Extract the (x, y) coordinate from the center of the cell holding the provided text.  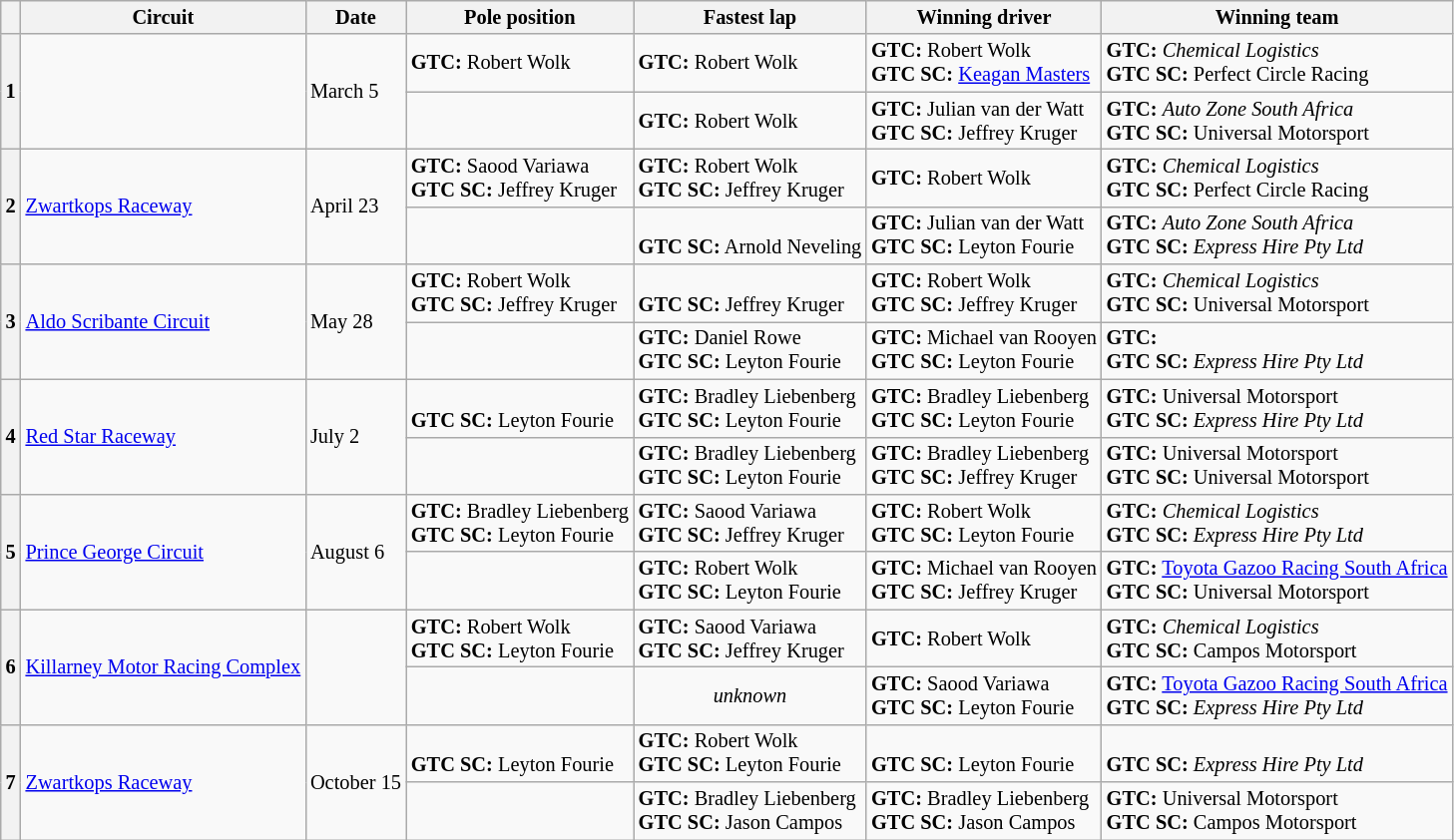
April 23 (355, 206)
May 28 (355, 321)
1 (11, 92)
GTC: Auto Zone South AfricaGTC SC: Universal Motorsport (1277, 121)
March 5 (355, 92)
GTC: GTC SC: Express Hire Pty Ltd (1277, 350)
GTC: Chemical LogisticsGTC SC: Universal Motorsport (1277, 293)
Winning driver (984, 17)
unknown (750, 695)
Aldo Scribante Circuit (164, 321)
6 (11, 666)
GTC: Universal MotorsportGTC SC: Campos Motorsport (1277, 811)
GTC SC: Express Hire Pty Ltd (1277, 753)
GTC: Universal MotorsportGTC SC: Express Hire Pty Ltd (1277, 408)
5 (11, 551)
GTC: Daniel RoweGTC SC: Leyton Fourie (750, 350)
Winning team (1277, 17)
GTC: Universal MotorsportGTC SC: Universal Motorsport (1277, 466)
Fastest lap (750, 17)
2 (11, 206)
GTC SC: Jeffrey Kruger (750, 293)
GTC SC: Arnold Neveling (750, 235)
GTC: Toyota Gazoo Racing South AfricaGTC SC: Express Hire Pty Ltd (1277, 695)
GTC: Bradley LiebenbergGTC SC: Jeffrey Kruger (984, 466)
August 6 (355, 551)
GTC: Michael van RooyenGTC SC: Leyton Fourie (984, 350)
GTC: Michael van RooyenGTC SC: Jeffrey Kruger (984, 581)
Pole position (520, 17)
Killarney Motor Racing Complex (164, 666)
GTC: Julian van der WattGTC SC: Leyton Fourie (984, 235)
GTC: Chemical LogisticsGTC SC: Express Hire Pty Ltd (1277, 523)
Red Star Raceway (164, 437)
GTC: Auto Zone South AfricaGTC SC: Express Hire Pty Ltd (1277, 235)
GTC: Robert WolkGTC SC: Keagan Masters (984, 63)
3 (11, 321)
GTC: Saood VariawaGTC SC: Leyton Fourie (984, 695)
October 15 (355, 782)
Prince George Circuit (164, 551)
GTC: Julian van der WattGTC SC: Jeffrey Kruger (984, 121)
Date (355, 17)
Circuit (164, 17)
July 2 (355, 437)
7 (11, 782)
4 (11, 437)
GTC: Chemical LogisticsGTC SC: Campos Motorsport (1277, 638)
GTC: Toyota Gazoo Racing South AfricaGTC SC: Universal Motorsport (1277, 581)
